For the text-containing cell, return its midpoint in [X, Y] coordinate format. 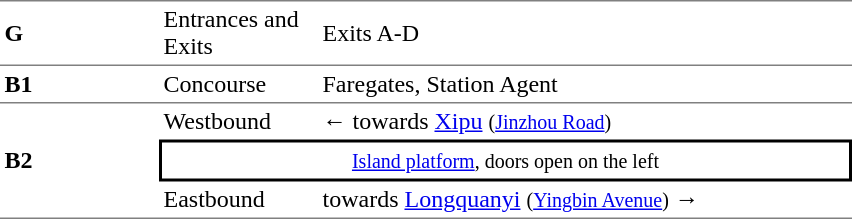
← towards Xipu (Jinzhou Road) [585, 122]
Concourse [238, 85]
Exits A-D [585, 33]
Westbound [238, 122]
Entrances and Exits [238, 33]
Faregates, Station Agent [585, 85]
G [80, 33]
B1 [80, 85]
Island platform, doors open on the left [506, 161]
